For the text-containing cell, return its midpoint in (x, y) coordinate format. 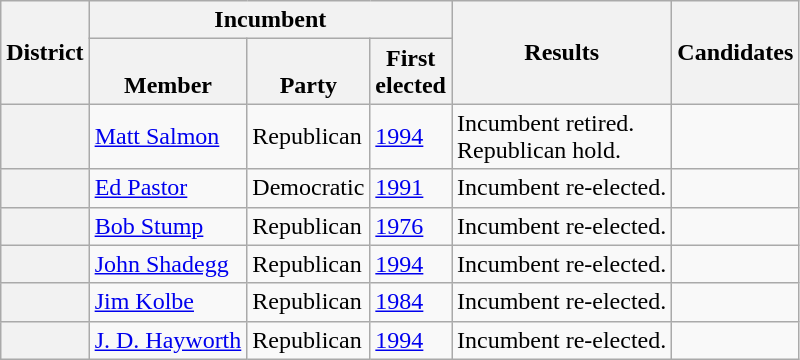
1976 (411, 226)
J. D. Hayworth (168, 340)
John Shadegg (168, 264)
Bob Stump (168, 226)
Ed Pastor (168, 188)
District (45, 52)
Firstelected (411, 72)
Party (308, 72)
Candidates (736, 52)
Democratic (308, 188)
Jim Kolbe (168, 302)
Incumbent retired.Republican hold. (562, 136)
Incumbent (270, 20)
Results (562, 52)
Matt Salmon (168, 136)
Member (168, 72)
1984 (411, 302)
1991 (411, 188)
